Detect which cell encompasses the target text, then output its (x, y) center coordinate. 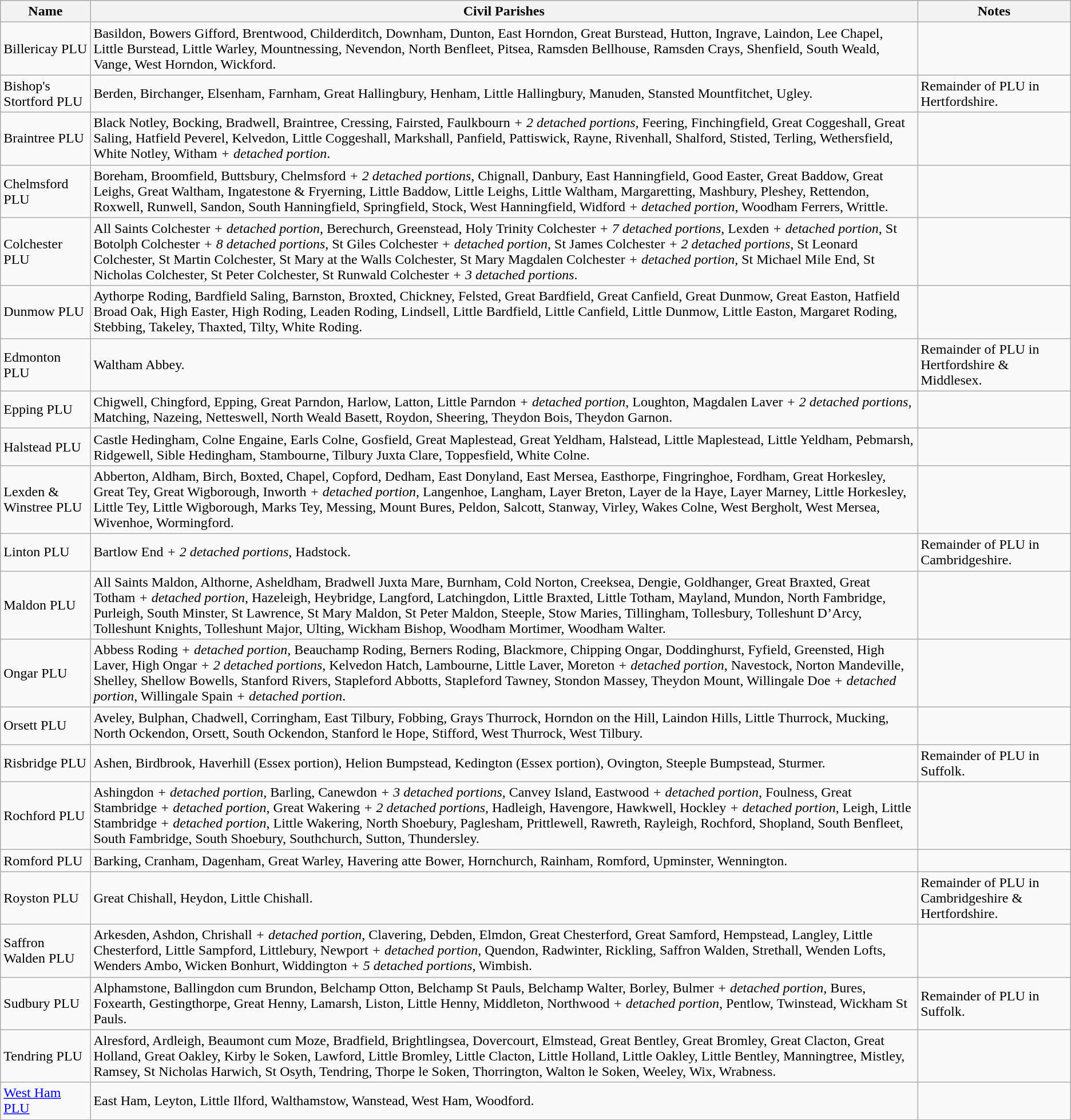
Waltham Abbey. (504, 365)
Ashen, Birdbrook, Haverhill (Essex portion), Helion Bumpstead, Kedington (Essex portion), Ovington, Steeple Bumpstead, Sturmer. (504, 763)
East Ham, Leyton, Little Ilford, Walthamstow, Wanstead, West Ham, Woodford. (504, 1101)
Name (46, 11)
Chelmsford PLU (46, 191)
Barking, Cranham, Dagenham, Great Warley, Havering atte Bower, Hornchurch, Rainham, Romford, Upminster, Wennington. (504, 861)
Epping PLU (46, 410)
Berden, Birchanger, Elsenham, Farnham, Great Hallingbury, Henham, Little Hallingbury, Manuden, Stansted Mountfitchet, Ugley. (504, 94)
Civil Parishes (504, 11)
West Ham PLU (46, 1101)
Linton PLU (46, 552)
Remainder of PLU in Hertfordshire. (994, 94)
Bartlow End + 2 detached portions, Hadstock. (504, 552)
Great Chishall, Heydon, Little Chishall. (504, 898)
Tendring PLU (46, 1056)
Risbridge PLU (46, 763)
Lexden & Winstree PLU (46, 499)
Saffron Walden PLU (46, 951)
Remainder of PLU in Hertfordshire & Middlesex. (994, 365)
Maldon PLU (46, 605)
Remainder of PLU in Cambridgeshire & Hertfordshire. (994, 898)
Braintree PLU (46, 138)
Romford PLU (46, 861)
Ongar PLU (46, 673)
Dunmow PLU (46, 312)
Rochford PLU (46, 816)
Notes (994, 11)
Edmonton PLU (46, 365)
Bishop's Stortford PLU (46, 94)
Royston PLU (46, 898)
Remainder of PLU in Cambridgeshire. (994, 552)
Halstead PLU (46, 446)
Billericay PLU (46, 49)
Colchester PLU (46, 252)
Sudbury PLU (46, 1003)
Orsett PLU (46, 726)
